Scan for the cell matching the given text and deliver its (x, y) coordinate at center. 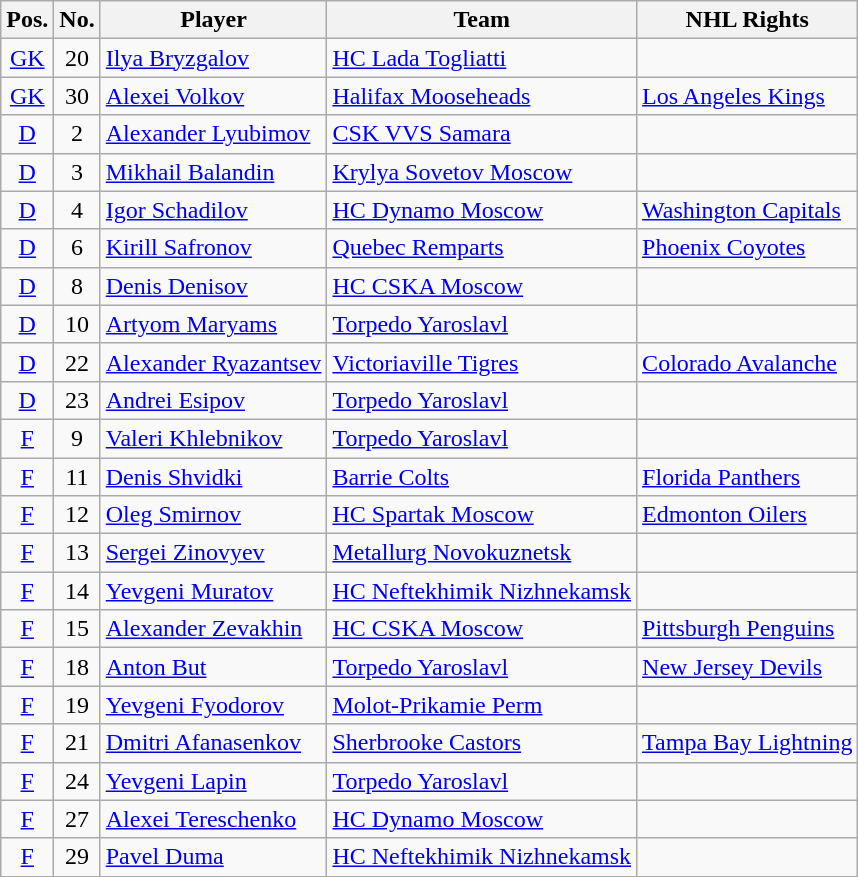
Alexander Lyubimov (214, 134)
19 (77, 705)
Alexander Zevakhin (214, 629)
Alexei Volkov (214, 96)
Oleg Smirnov (214, 515)
CSK VVS Samara (482, 134)
13 (77, 553)
Mikhail Balandin (214, 172)
10 (77, 324)
21 (77, 743)
9 (77, 438)
4 (77, 210)
Phoenix Coyotes (748, 248)
Metallurg Novokuznetsk (482, 553)
New Jersey Devils (748, 667)
Washington Capitals (748, 210)
Colorado Avalanche (748, 362)
HC Spartak Moscow (482, 515)
Ilya Bryzgalov (214, 58)
29 (77, 857)
Pos. (28, 20)
Barrie Colts (482, 477)
Kirill Safronov (214, 248)
Florida Panthers (748, 477)
Andrei Esipov (214, 400)
NHL Rights (748, 20)
Sergei Zinovyev (214, 553)
Igor Sсhadilov (214, 210)
Pittsburgh Penguins (748, 629)
HC Lada Togliatti (482, 58)
27 (77, 819)
Molot-Prikamie Perm (482, 705)
2 (77, 134)
Artyom Maryams (214, 324)
12 (77, 515)
Los Angeles Kings (748, 96)
Edmonton Oilers (748, 515)
6 (77, 248)
3 (77, 172)
Denis Denisov (214, 286)
Yevgeni Fyodorov (214, 705)
30 (77, 96)
Team (482, 20)
14 (77, 591)
Krylya Sovetov Moscow (482, 172)
Pavel Duma (214, 857)
Victoriaville Tigres (482, 362)
Denis Shvidki (214, 477)
Valeri Khlebnikov (214, 438)
15 (77, 629)
Dmitri Afanasenkov (214, 743)
Quebec Remparts (482, 248)
20 (77, 58)
18 (77, 667)
24 (77, 781)
Alexei Tereschenko (214, 819)
No. (77, 20)
Yevgeni Lapin (214, 781)
Halifax Mooseheads (482, 96)
Yevgeni Muratov (214, 591)
Alexander Ryazantsev (214, 362)
Tampa Bay Lightning (748, 743)
11 (77, 477)
23 (77, 400)
Player (214, 20)
Sherbrooke Castors (482, 743)
8 (77, 286)
22 (77, 362)
Anton But (214, 667)
